Provide the [x, y] coordinate of the cell's center where the given text is located.  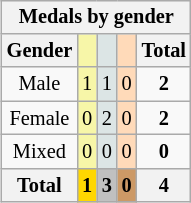
Female [40, 118]
Male [40, 84]
3 [107, 185]
Gender [40, 51]
Mixed [40, 152]
4 [164, 185]
Medals by gender [96, 17]
